Locate the cell with the specified text and output its (X, Y) center coordinate. 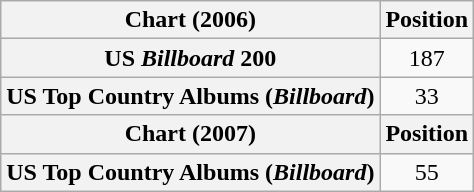
33 (427, 96)
Chart (2006) (190, 20)
US Billboard 200 (190, 58)
Chart (2007) (190, 134)
55 (427, 172)
187 (427, 58)
